Capture the cell that displays the provided text and extract its [X, Y] central coordinate. 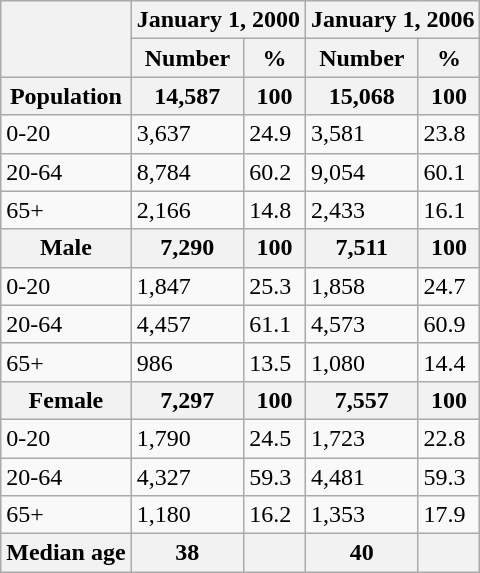
1,847 [187, 286]
22.8 [449, 438]
1,790 [187, 438]
13.5 [275, 362]
Population [66, 96]
14.8 [275, 210]
7,290 [187, 248]
January 1, 2000 [218, 20]
2,433 [362, 210]
1,080 [362, 362]
1,723 [362, 438]
23.8 [449, 134]
9,054 [362, 172]
7,297 [187, 400]
60.9 [449, 324]
16.1 [449, 210]
15,068 [362, 96]
986 [187, 362]
61.1 [275, 324]
1,180 [187, 515]
7,511 [362, 248]
2,166 [187, 210]
1,353 [362, 515]
60.1 [449, 172]
4,327 [187, 477]
Male [66, 248]
3,581 [362, 134]
14,587 [187, 96]
14.4 [449, 362]
24.7 [449, 286]
1,858 [362, 286]
4,481 [362, 477]
17.9 [449, 515]
40 [362, 553]
16.2 [275, 515]
24.9 [275, 134]
4,573 [362, 324]
38 [187, 553]
Female [66, 400]
24.5 [275, 438]
Median age [66, 553]
3,637 [187, 134]
January 1, 2006 [393, 20]
60.2 [275, 172]
8,784 [187, 172]
7,557 [362, 400]
4,457 [187, 324]
25.3 [275, 286]
